Locate the cell with the specified text and output its (x, y) center coordinate. 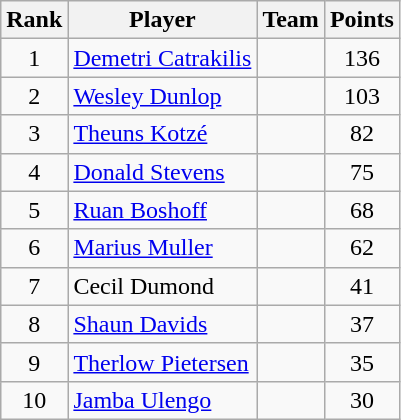
Wesley Dunlop (162, 96)
7 (34, 286)
Marius Muller (162, 248)
30 (362, 400)
Player (162, 20)
Shaun Davids (162, 324)
3 (34, 134)
5 (34, 210)
Demetri Catrakilis (162, 58)
9 (34, 362)
Donald Stevens (162, 172)
136 (362, 58)
10 (34, 400)
41 (362, 286)
Cecil Dumond (162, 286)
Jamba Ulengo (162, 400)
Ruan Boshoff (162, 210)
103 (362, 96)
Therlow Pietersen (162, 362)
75 (362, 172)
82 (362, 134)
4 (34, 172)
37 (362, 324)
Points (362, 20)
Rank (34, 20)
1 (34, 58)
8 (34, 324)
62 (362, 248)
35 (362, 362)
Theuns Kotzé (162, 134)
2 (34, 96)
Team (291, 20)
68 (362, 210)
6 (34, 248)
